From the cell containing the given text, extract its center point as (x, y) coordinate. 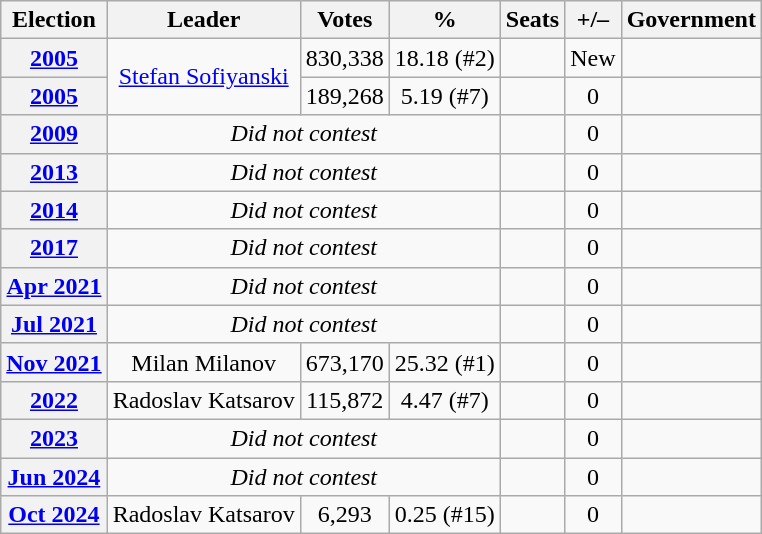
189,268 (344, 96)
830,338 (344, 58)
2023 (54, 438)
25.32 (#1) (444, 362)
Stefan Sofiyanski (204, 77)
0.25 (#15) (444, 515)
% (444, 20)
Seats (532, 20)
+/– (593, 20)
4.47 (#7) (444, 400)
Nov 2021 (54, 362)
Jul 2021 (54, 324)
2013 (54, 172)
Votes (344, 20)
115,872 (344, 400)
Oct 2024 (54, 515)
673,170 (344, 362)
18.18 (#2) (444, 58)
Apr 2021 (54, 286)
Election (54, 20)
5.19 (#7) (444, 96)
Milan Milanov (204, 362)
Leader (204, 20)
Government (691, 20)
2014 (54, 210)
Jun 2024 (54, 477)
New (593, 58)
2017 (54, 248)
2009 (54, 134)
6,293 (344, 515)
2022 (54, 400)
